Output the [x, y] coordinate of the center of the cell containing the given text.  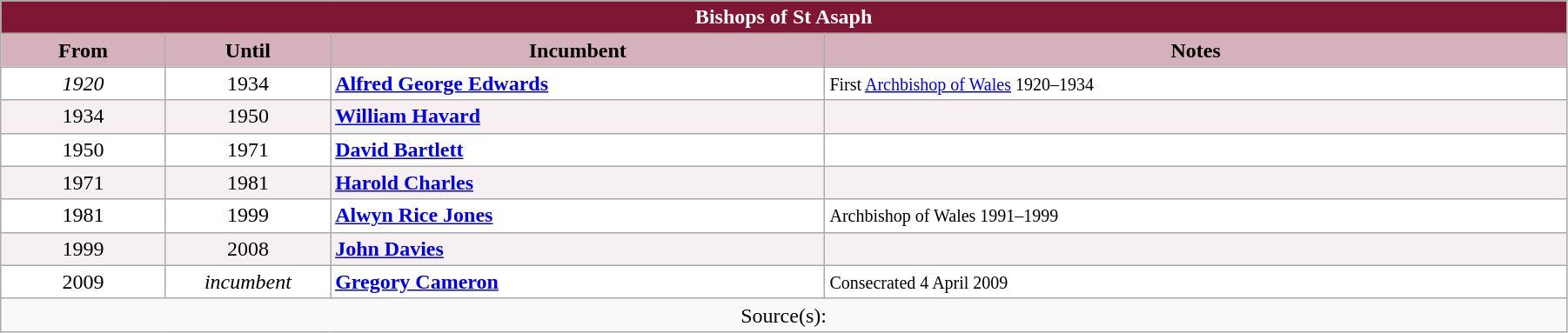
Source(s): [784, 315]
Until [247, 50]
Bishops of St Asaph [784, 17]
Notes [1196, 50]
John Davies [578, 249]
1920 [84, 83]
2009 [84, 282]
Archbishop of Wales 1991–1999 [1196, 216]
Gregory Cameron [578, 282]
Consecrated 4 April 2009 [1196, 282]
Incumbent [578, 50]
incumbent [247, 282]
2008 [247, 249]
David Bartlett [578, 150]
Alwyn Rice Jones [578, 216]
From [84, 50]
Alfred George Edwards [578, 83]
First Archbishop of Wales 1920–1934 [1196, 83]
William Havard [578, 117]
Harold Charles [578, 183]
